Pinpoint the cell where the given text exists, returning its [x, y] midpoint coordinate. 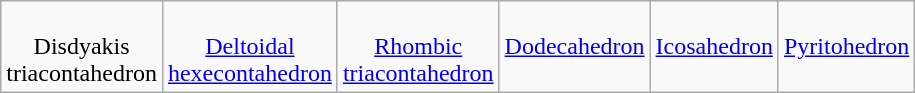
Rhombictriacontahedron [418, 47]
Pyritohedron [846, 47]
Deltoidalhexecontahedron [250, 47]
Icosahedron [714, 47]
Disdyakistriacontahedron [82, 47]
Dodecahedron [574, 47]
